Provide the [X, Y] coordinate of the cell's center where the given text is located.  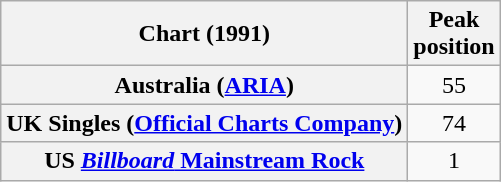
1 [454, 161]
74 [454, 123]
Australia (ARIA) [204, 85]
55 [454, 85]
Peakposition [454, 34]
UK Singles (Official Charts Company) [204, 123]
Chart (1991) [204, 34]
US Billboard Mainstream Rock [204, 161]
